Locate the cell with the specified text and output its (X, Y) center coordinate. 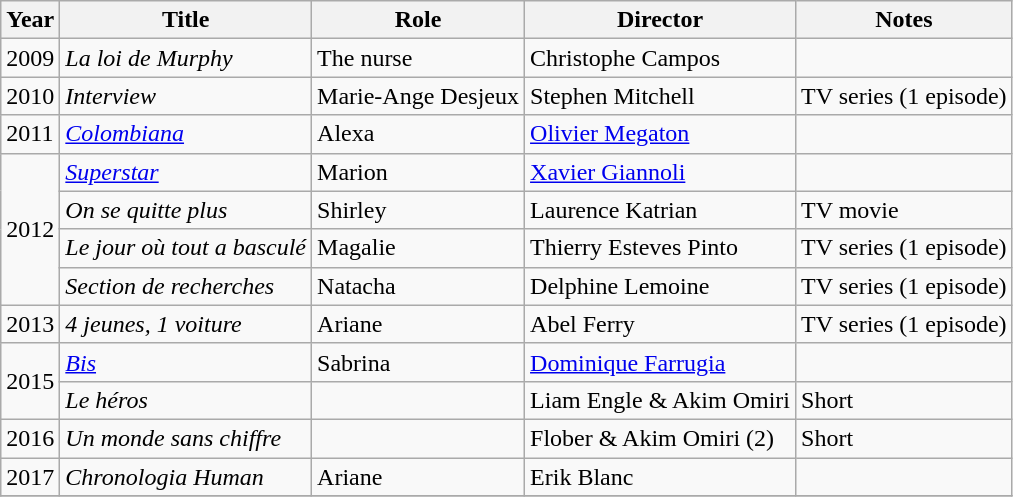
Marion (418, 172)
Le jour où tout a basculé (186, 248)
2012 (30, 229)
2016 (30, 438)
Xavier Giannoli (660, 172)
TV movie (904, 210)
Marie-Ange Desjeux (418, 96)
Dominique Farrugia (660, 362)
Chronologia Human (186, 477)
2009 (30, 58)
Section de recherches (186, 286)
Le héros (186, 400)
Laurence Katrian (660, 210)
Erik Blanc (660, 477)
Colombiana (186, 134)
Year (30, 20)
Notes (904, 20)
Role (418, 20)
Flober & Akim Omiri (2) (660, 438)
Magalie (418, 248)
2010 (30, 96)
Thierry Esteves Pinto (660, 248)
Olivier Megaton (660, 134)
Interview (186, 96)
Sabrina (418, 362)
4 jeunes, 1 voiture (186, 324)
Stephen Mitchell (660, 96)
2015 (30, 381)
2011 (30, 134)
La loi de Murphy (186, 58)
The nurse (418, 58)
Director (660, 20)
2017 (30, 477)
Un monde sans chiffre (186, 438)
Christophe Campos (660, 58)
Alexa (418, 134)
Natacha (418, 286)
Superstar (186, 172)
Shirley (418, 210)
Title (186, 20)
Delphine Lemoine (660, 286)
Abel Ferry (660, 324)
Liam Engle & Akim Omiri (660, 400)
On se quitte plus (186, 210)
Bis (186, 362)
2013 (30, 324)
